Locate the cell with the specified text and output its [x, y] center coordinate. 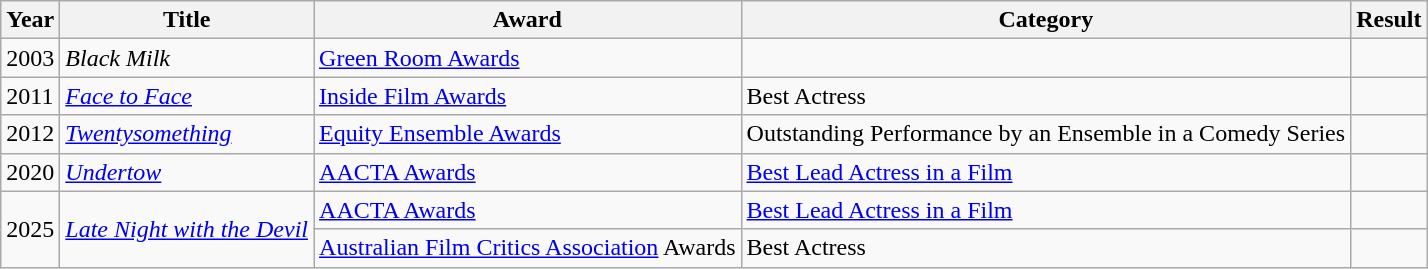
2025 [30, 229]
2020 [30, 172]
Year [30, 20]
Late Night with the Devil [187, 229]
Result [1389, 20]
Undertow [187, 172]
Inside Film Awards [528, 96]
Australian Film Critics Association Awards [528, 248]
Equity Ensemble Awards [528, 134]
2003 [30, 58]
Award [528, 20]
Twentysomething [187, 134]
Outstanding Performance by an Ensemble in a Comedy Series [1046, 134]
Face to Face [187, 96]
Category [1046, 20]
Title [187, 20]
Black Milk [187, 58]
2012 [30, 134]
Green Room Awards [528, 58]
2011 [30, 96]
